Capture the cell that displays the provided text and extract its [x, y] central coordinate. 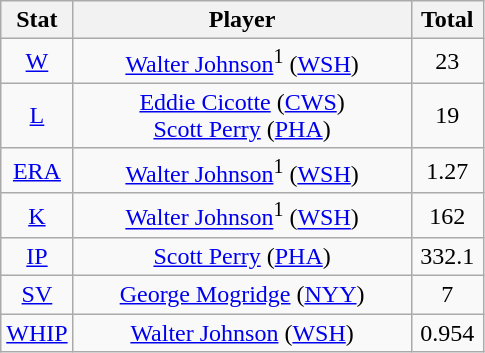
Stat [37, 20]
L [37, 116]
K [37, 216]
Scott Perry (PHA) [242, 257]
Total [447, 20]
SV [37, 295]
0.954 [447, 333]
Player [242, 20]
19 [447, 116]
162 [447, 216]
IP [37, 257]
1.27 [447, 170]
George Mogridge (NYY) [242, 295]
ERA [37, 170]
Eddie Cicotte (CWS)Scott Perry (PHA) [242, 116]
W [37, 62]
WHIP [37, 333]
332.1 [447, 257]
23 [447, 62]
Walter Johnson (WSH) [242, 333]
7 [447, 295]
